Capture the cell that displays the provided text and extract its (x, y) central coordinate. 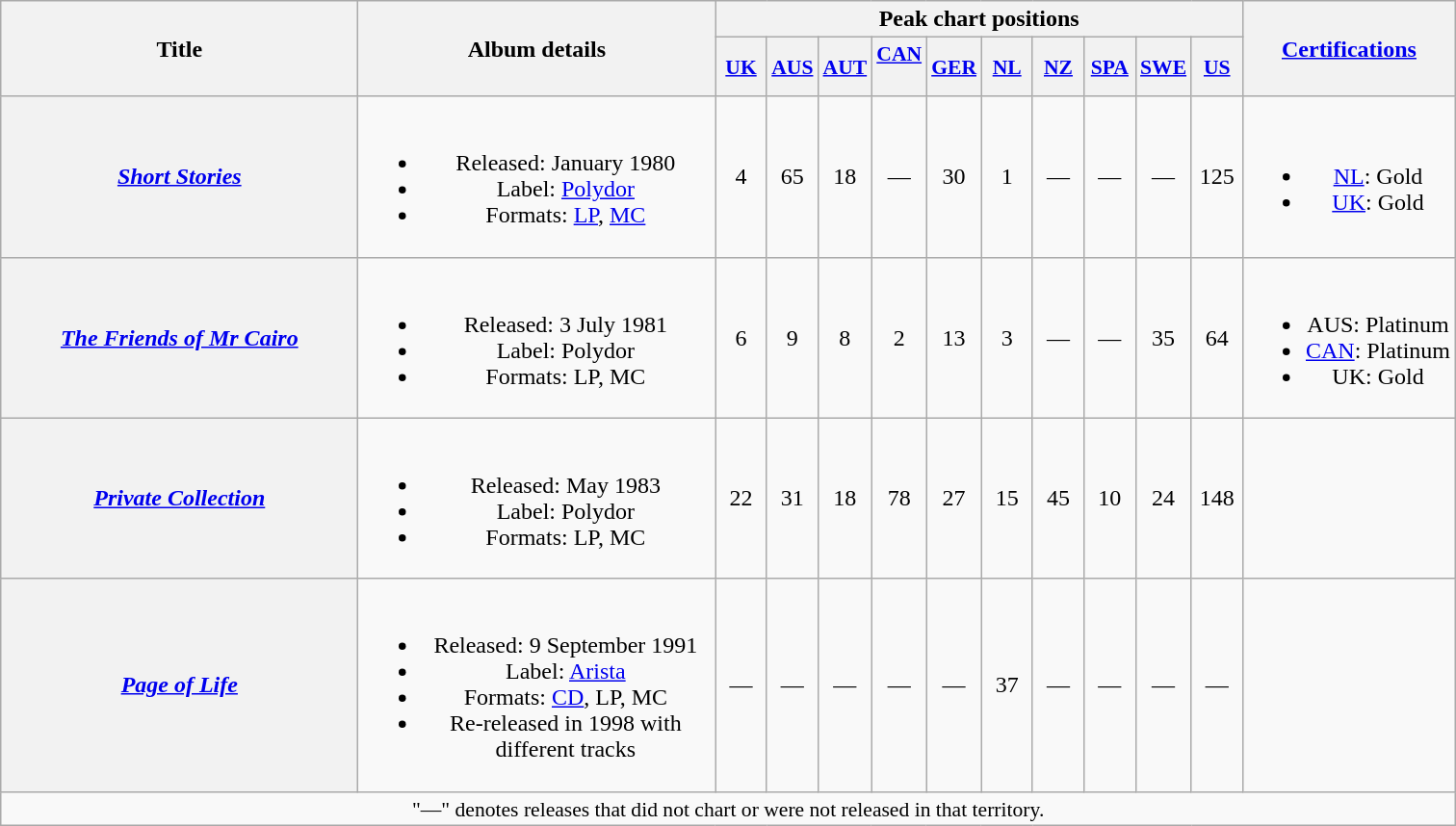
24 (1163, 499)
Private Collection (179, 499)
NL (1007, 67)
SPA (1109, 67)
78 (899, 499)
Page of Life (179, 685)
Released: January 1980Label: PolydorFormats: LP, MC (537, 177)
"—" denotes releases that did not chart or were not released in that territory. (728, 809)
27 (953, 499)
4 (741, 177)
Short Stories (179, 177)
15 (1007, 499)
CAN (899, 67)
The Friends of Mr Cairo (179, 337)
SWE (1163, 67)
US (1217, 67)
30 (953, 177)
2 (899, 337)
22 (741, 499)
AUT (845, 67)
64 (1217, 337)
45 (1057, 499)
125 (1217, 177)
Title (179, 48)
AUS: PlatinumCAN: PlatinumUK: Gold (1348, 337)
148 (1217, 499)
NL: GoldUK: Gold (1348, 177)
Certifications (1348, 48)
UK (741, 67)
8 (845, 337)
9 (792, 337)
GER (953, 67)
Released: 3 July 1981Label: PolydorFormats: LP, MC (537, 337)
31 (792, 499)
6 (741, 337)
Released: 9 September 1991Label: AristaFormats: CD, LP, MCRe-released in 1998 with different tracks (537, 685)
13 (953, 337)
Album details (537, 48)
AUS (792, 67)
37 (1007, 685)
NZ (1057, 67)
Peak chart positions (979, 19)
65 (792, 177)
3 (1007, 337)
1 (1007, 177)
Released: May 1983Label: PolydorFormats: LP, MC (537, 499)
10 (1109, 499)
35 (1163, 337)
